Identify which cell holds the provided text, then report its (X, Y) central coordinate. 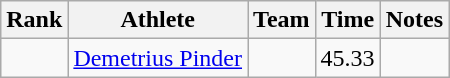
45.33 (348, 58)
Team (282, 20)
Rank (34, 20)
Demetrius Pinder (158, 58)
Notes (414, 20)
Time (348, 20)
Athlete (158, 20)
